Capture the cell that displays the provided text and extract its (X, Y) central coordinate. 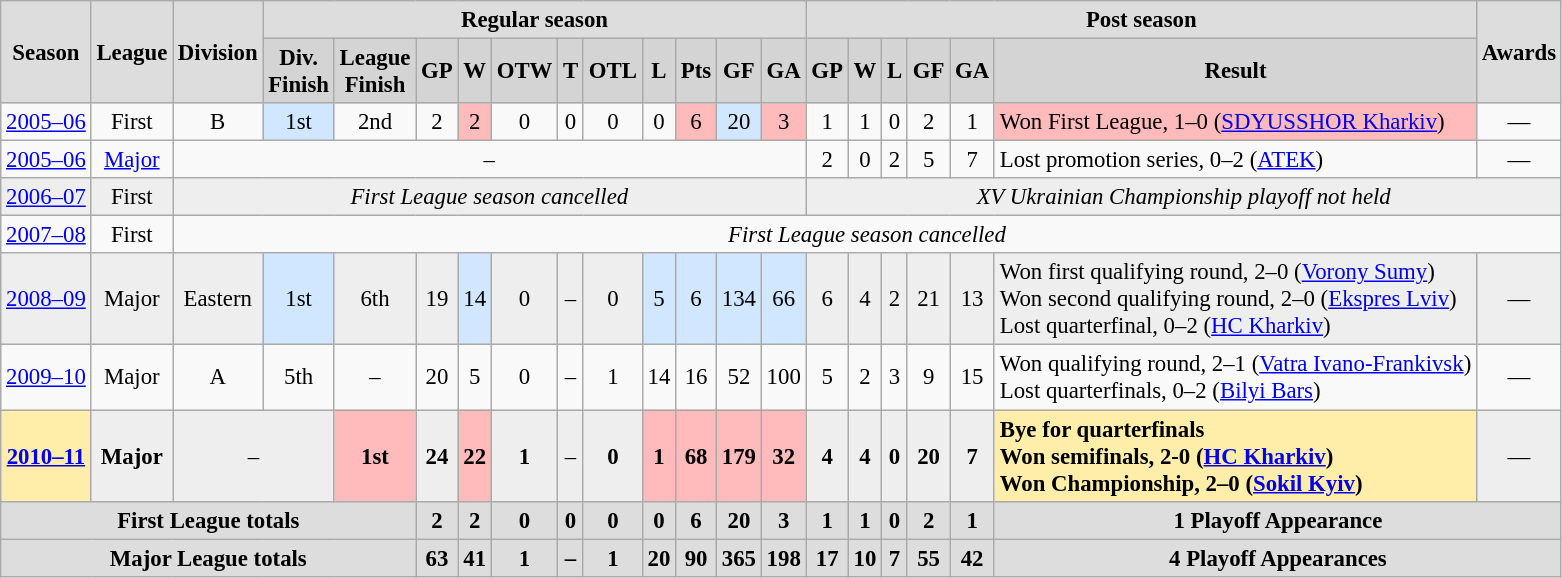
Won first qualifying round, 2–0 (Vorony Sumy)Won second qualifying round, 2–0 (Ekspres Lviv) Lost quarterfinal, 0–2 (HC Kharkiv) (1235, 300)
Season (46, 52)
55 (928, 558)
Post season (1141, 20)
Pts (696, 72)
Lost promotion series, 0–2 (ATEK) (1235, 160)
32 (784, 456)
6th (374, 300)
66 (784, 300)
1 Playoff Appearance (1278, 520)
B (218, 122)
Div.Finish (298, 72)
68 (696, 456)
Regular season (534, 20)
100 (784, 378)
OTW (524, 72)
Won First League, 1–0 (SDYUSSHOR Kharkiv) (1235, 122)
5th (298, 378)
15 (972, 378)
17 (827, 558)
2010–11 (46, 456)
Eastern (218, 300)
13 (972, 300)
First League totals (208, 520)
134 (740, 300)
179 (740, 456)
Result (1235, 72)
42 (972, 558)
Division (218, 52)
22 (474, 456)
90 (696, 558)
OTL (612, 72)
2008–09 (46, 300)
9 (928, 378)
52 (740, 378)
2006–07 (46, 197)
Bye for quarterfinalsWon semifinals, 2-0 (HC Kharkiv)Won Championship, 2–0 (Sokil Kyiv) (1235, 456)
XV Ukrainian Championship playoff not held (1184, 197)
T (571, 72)
LeagueFinish (374, 72)
Won qualifying round, 2–1 (Vatra Ivano-Frankivsk) Lost quarterfinals, 0–2 (Bilyi Bars) (1235, 378)
League (132, 52)
24 (437, 456)
41 (474, 558)
Awards (1520, 52)
365 (740, 558)
19 (437, 300)
2009–10 (46, 378)
21 (928, 300)
Major League totals (208, 558)
198 (784, 558)
2007–08 (46, 235)
10 (864, 558)
A (218, 378)
16 (696, 378)
2nd (374, 122)
4 Playoff Appearances (1278, 558)
63 (437, 558)
